For the text-containing cell, return its midpoint in (x, y) coordinate format. 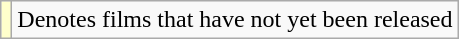
Denotes films that have not yet been released (235, 20)
